Locate the cell with the specified text and output its [X, Y] center coordinate. 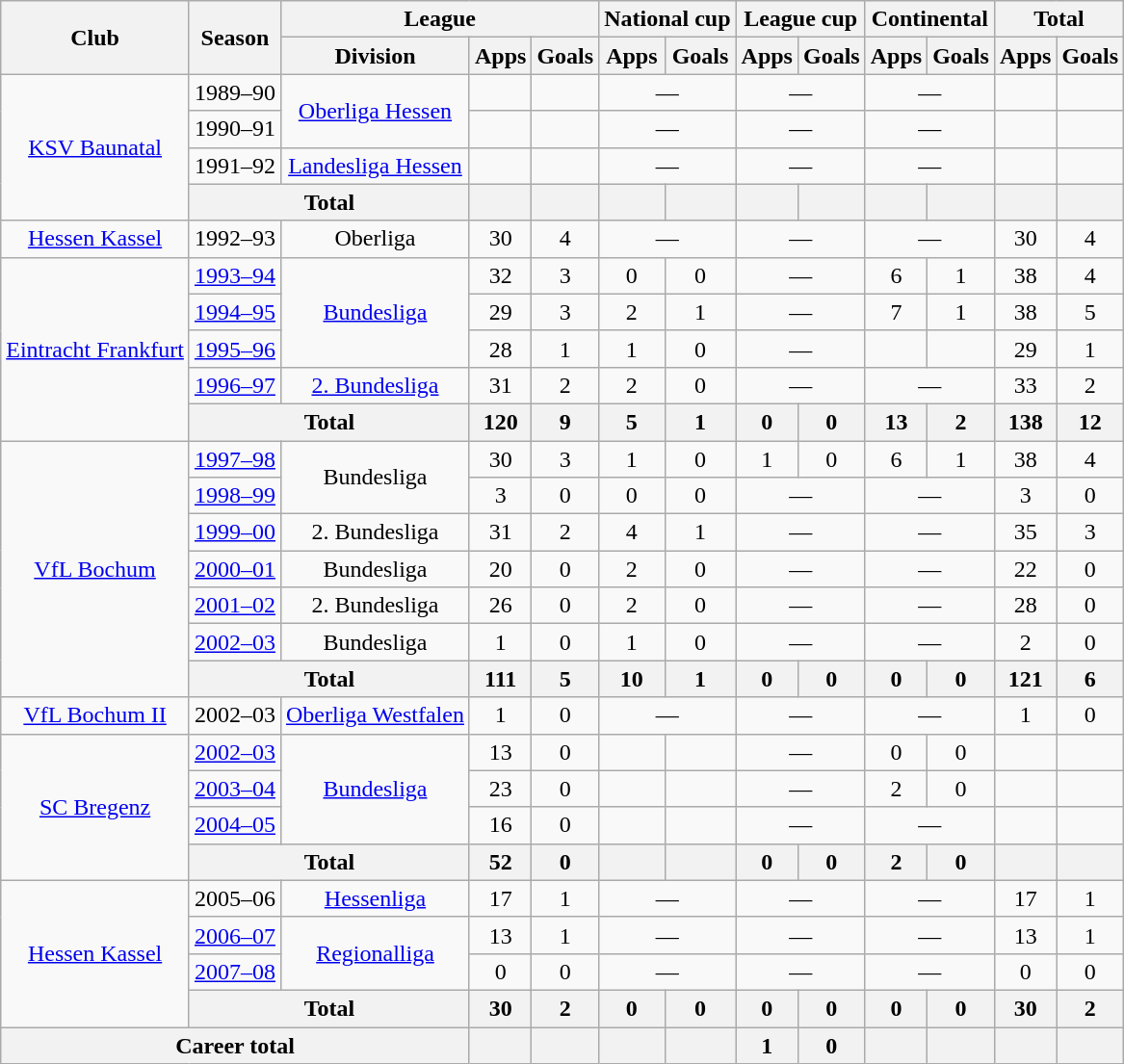
32 [500, 275]
35 [1025, 532]
1997–98 [235, 459]
Career total [235, 1045]
Oberliga Hessen [375, 111]
Season [235, 38]
138 [1025, 422]
16 [500, 825]
26 [500, 606]
VfL Bochum II [95, 715]
National cup [667, 19]
VfL Bochum [95, 569]
Continental [929, 19]
KSV Baunatal [95, 147]
League cup [800, 19]
120 [500, 422]
2003–04 [235, 789]
2000–01 [235, 569]
Oberliga [375, 239]
1989–90 [235, 92]
Eintracht Frankfurt [95, 349]
9 [565, 422]
2004–05 [235, 825]
SC Bregenz [95, 807]
1995–96 [235, 349]
1994–95 [235, 312]
Hessenliga [375, 898]
1993–94 [235, 275]
33 [1025, 385]
1998–99 [235, 496]
1992–93 [235, 239]
2005–06 [235, 898]
1996–97 [235, 385]
1991–92 [235, 166]
12 [1090, 422]
52 [500, 862]
10 [632, 679]
111 [500, 679]
2006–07 [235, 935]
League [439, 19]
Club [95, 38]
23 [500, 789]
1990–91 [235, 129]
1999–00 [235, 532]
Landesliga Hessen [375, 166]
Oberliga Westfalen [375, 715]
22 [1025, 569]
20 [500, 569]
2007–08 [235, 972]
Division [375, 56]
Regionalliga [375, 953]
121 [1025, 679]
2001–02 [235, 606]
7 [896, 312]
